Identify which cell holds the provided text, then report its (x, y) central coordinate. 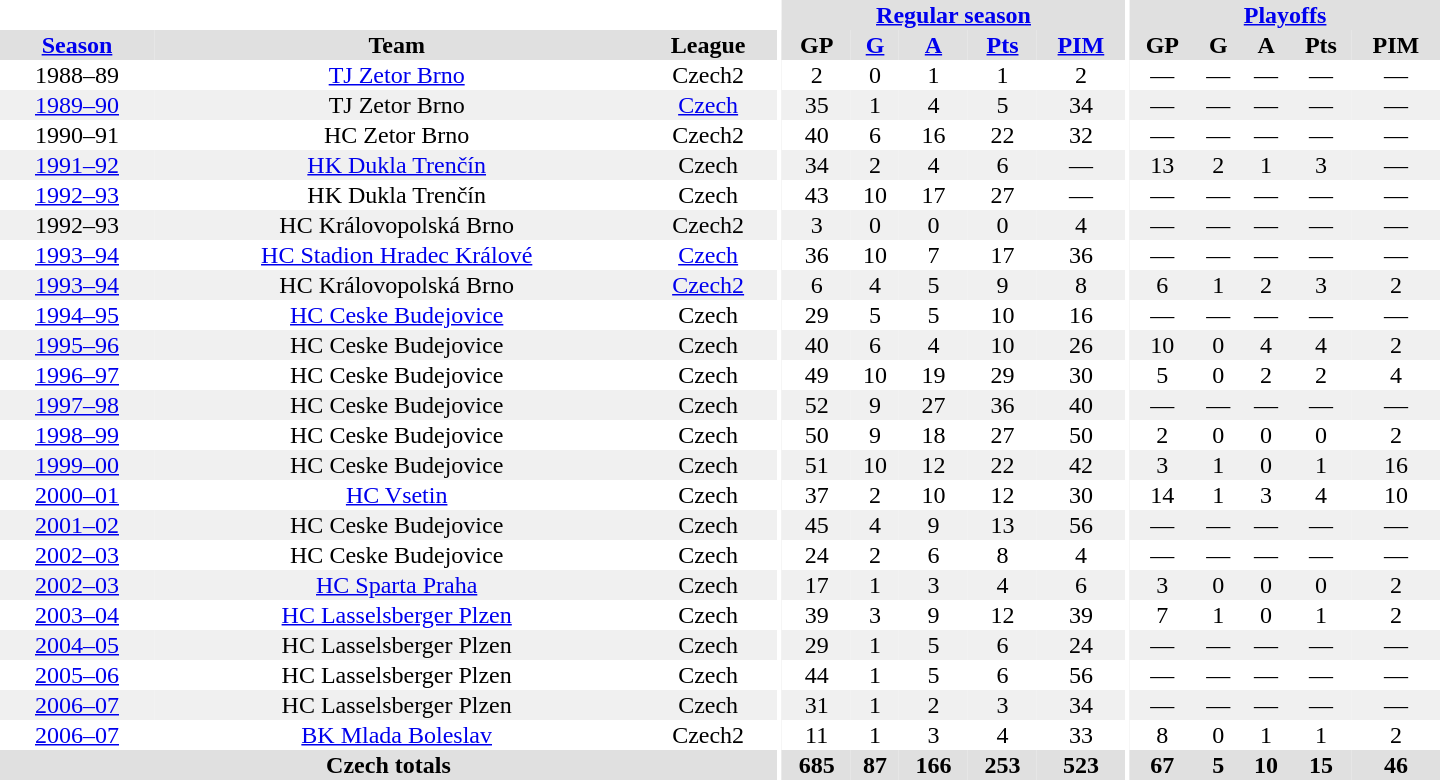
523 (1081, 765)
253 (1002, 765)
HC Zetor Brno (396, 135)
26 (1081, 345)
2005–06 (77, 675)
46 (1396, 765)
37 (816, 495)
1988–89 (77, 75)
1994–95 (77, 315)
11 (816, 735)
Season (77, 45)
14 (1162, 495)
43 (816, 195)
33 (1081, 735)
1989–90 (77, 105)
166 (934, 765)
67 (1162, 765)
35 (816, 105)
1995–96 (77, 345)
2000–01 (77, 495)
44 (816, 675)
HC Sparta Praha (396, 585)
42 (1081, 465)
1999–00 (77, 465)
HC Stadion Hradec Králové (396, 255)
2004–05 (77, 645)
1996–97 (77, 375)
1991–92 (77, 165)
32 (1081, 135)
1998–99 (77, 435)
League (708, 45)
1990–91 (77, 135)
Playoffs (1285, 15)
BK Mlada Boleslav (396, 735)
87 (875, 765)
Team (396, 45)
45 (816, 525)
18 (934, 435)
HC Vsetin (396, 495)
51 (816, 465)
31 (816, 705)
685 (816, 765)
15 (1321, 765)
Regular season (954, 15)
19 (934, 375)
2003–04 (77, 615)
Czech totals (388, 765)
49 (816, 375)
1997–98 (77, 405)
2001–02 (77, 525)
52 (816, 405)
